Find where the given text appears and provide that cell's center as [X, Y] coordinate. 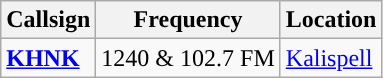
Frequency [188, 20]
Kalispell [331, 58]
Callsign [48, 20]
Location [331, 20]
1240 & 102.7 FM [188, 58]
KHNK [48, 58]
